Locate the cell with the specified text and output its (x, y) center coordinate. 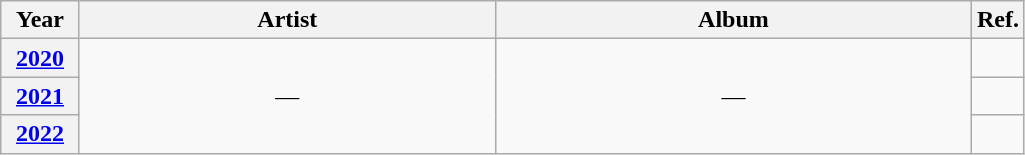
2021 (40, 96)
Album (733, 20)
2022 (40, 134)
Year (40, 20)
2020 (40, 58)
Ref. (998, 20)
Artist (287, 20)
